Pinpoint the cell where the given text exists, returning its [x, y] midpoint coordinate. 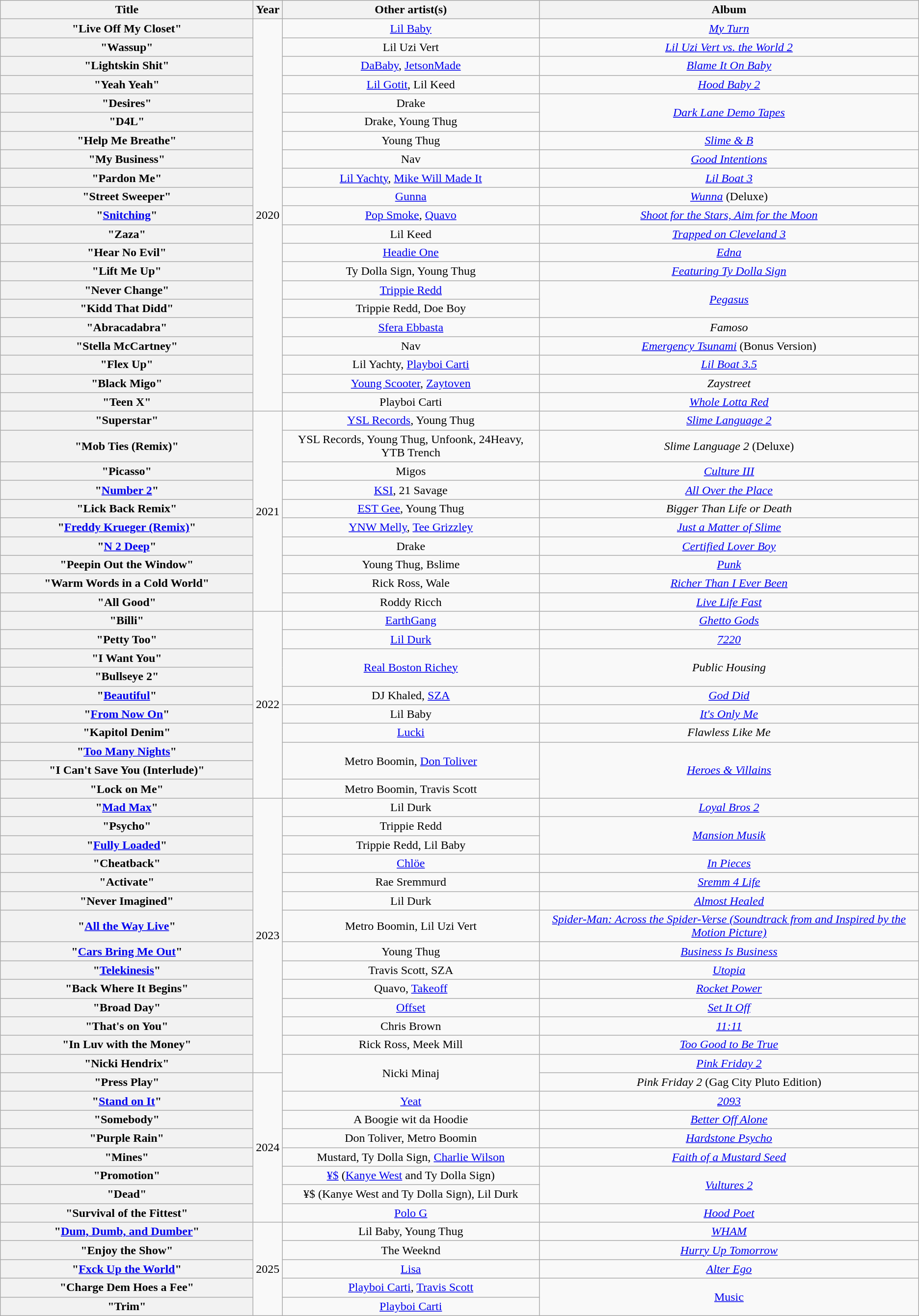
Pink Friday 2 (Gag City Pluto Edition) [730, 1082]
"From Now On" [127, 714]
Offset [411, 1007]
"Fully Loaded" [127, 844]
Bigger Than Life or Death [730, 508]
"Somebody" [127, 1119]
"D4L" [127, 122]
Gunna [411, 196]
"Freddy Krueger (Remix)" [127, 527]
Slime Language 2 [730, 421]
Set It Off [730, 1007]
Loyal Bros 2 [730, 807]
Utopia [730, 970]
God Did [730, 695]
Hardstone Psycho [730, 1138]
In Pieces [730, 864]
"Stella McCartney" [127, 346]
"Lift Me Up" [127, 271]
"Back Where It Begins" [127, 989]
"I Can't Save You (Interlude)" [127, 770]
Faith of a Mustard Seed [730, 1157]
"Purple Rain" [127, 1138]
Metro Boomin, Don Toliver [411, 761]
Emergency Tsunami (Bonus Version) [730, 346]
YSL Records, Young Thug, Unfoonk, 24Heavy, YTB Trench [411, 446]
"Charge Dem Hoes a Fee" [127, 1288]
KSI, 21 Savage [411, 490]
Hurry Up Tomorrow [730, 1250]
Metro Boomin, Lil Uzi Vert [411, 926]
Flawless Like Me [730, 733]
¥$ (Kanye West and Ty Dolla Sign) [411, 1176]
Better Off Alone [730, 1119]
Lisa [411, 1269]
"Survival of the Fittest" [127, 1213]
Blame It On Baby [730, 66]
Pop Smoke, Quavo [411, 215]
DJ Khaled, SZA [411, 695]
Alter Ego [730, 1269]
Rick Ross, Wale [411, 583]
Mustard, Ty Dolla Sign, Charlie Wilson [411, 1157]
Whole Lotta Red [730, 402]
"Dum, Dumb, and Dumber" [127, 1232]
"Press Play" [127, 1082]
Zaystreet [730, 383]
"Live Off My Closet" [127, 28]
Pink Friday 2 [730, 1063]
Quavo, Takeoff [411, 989]
2023 [268, 935]
"My Business" [127, 159]
"Enjoy the Show" [127, 1250]
Year [268, 10]
"Flex Up" [127, 365]
"Mad Max" [127, 807]
Lil Yachty, Mike Will Made It [411, 178]
"Lightskin Shit" [127, 66]
The Weeknd [411, 1250]
"Never Imagined" [127, 901]
"Kapitol Denim" [127, 733]
Other artist(s) [411, 10]
EST Gee, Young Thug [411, 508]
Shoot for the Stars, Aim for the Moon [730, 215]
"Never Change" [127, 290]
2024 [268, 1147]
7220 [730, 639]
Polo G [411, 1213]
Lil Uzi Vert [411, 47]
Pegasus [730, 299]
"Dead" [127, 1194]
Real Boston Richey [411, 667]
Spider-Man: Across the Spider-Verse (Soundtrack from and Inspired by the Motion Picture) [730, 926]
Slime & B [730, 140]
Sfera Ebbasta [411, 327]
"Cheatback" [127, 864]
Metro Boomin, Travis Scott [411, 789]
2020 [268, 215]
EarthGang [411, 621]
"Billi" [127, 621]
Young Scooter, Zaytoven [411, 383]
Yeat [411, 1101]
"Peepin Out the Window" [127, 565]
"Number 2" [127, 490]
"Desires" [127, 103]
Wunna (Deluxe) [730, 196]
"Street Sweeper" [127, 196]
"Black Migo" [127, 383]
Heroes & Villains [730, 770]
Music [730, 1297]
Migos [411, 471]
Hood Baby 2 [730, 84]
Trippie Redd, Doe Boy [411, 309]
All Over the Place [730, 490]
Trapped on Cleveland 3 [730, 234]
"Abracadabra" [127, 327]
"Teen X" [127, 402]
"Superstar" [127, 421]
Almost Healed [730, 901]
2093 [730, 1101]
Nicki Minaj [411, 1073]
"Beautiful" [127, 695]
Certified Lover Boy [730, 546]
Rick Ross, Meek Mill [411, 1045]
"N 2 Deep" [127, 546]
"Nicki Hendrix" [127, 1063]
"Too Many Nights" [127, 751]
Drake, Young Thug [411, 122]
Vultures 2 [730, 1185]
2021 [268, 511]
Trippie Redd, Lil Baby [411, 844]
Too Good to Be True [730, 1045]
"Picasso" [127, 471]
Travis Scott, SZA [411, 970]
Lil Gotit, Lil Keed [411, 84]
"Psycho" [127, 826]
Young Thug, Bslime [411, 565]
"Cars Bring Me Out" [127, 951]
DaBaby, JetsonMade [411, 66]
Richer Than I Ever Been [730, 583]
Don Toliver, Metro Boomin [411, 1138]
"Pardon Me" [127, 178]
Edna [730, 253]
Headie One [411, 253]
Famoso [730, 327]
"Snitching" [127, 215]
"Stand on It" [127, 1101]
YSL Records, Young Thug [411, 421]
"Broad Day" [127, 1007]
YNW Melly, Tee Grizzley [411, 527]
Featuring Ty Dolla Sign [730, 271]
A Boogie wit da Hoodie [411, 1119]
Punk [730, 565]
Lil Yachty, Playboi Carti [411, 365]
WHAM [730, 1232]
"Trim" [127, 1306]
"Lick Back Remix" [127, 508]
My Turn [730, 28]
Lucki [411, 733]
Sremm 4 Life [730, 882]
"Kidd That Didd" [127, 309]
"All Good" [127, 602]
Rae Sremmurd [411, 882]
Mansion Musik [730, 835]
Live Life Fast [730, 602]
Culture III [730, 471]
"Promotion" [127, 1176]
Roddy Ricch [411, 602]
Album [730, 10]
"Zaza" [127, 234]
It's Only Me [730, 714]
"Mob Ties (Remix)" [127, 446]
11:11 [730, 1026]
2025 [268, 1269]
"Activate" [127, 882]
Slime Language 2 (Deluxe) [730, 446]
Good Intentions [730, 159]
Ghetto Gods [730, 621]
"I Want You" [127, 658]
Ty Dolla Sign, Young Thug [411, 271]
"Fxck Up the World" [127, 1269]
"In Luv with the Money" [127, 1045]
"Petty Too" [127, 639]
Dark Lane Demo Tapes [730, 112]
Lil Boat 3 [730, 178]
"That's on You" [127, 1026]
Hood Poet [730, 1213]
Playboi Carti, Travis Scott [411, 1288]
Chlöe [411, 864]
"Hear No Evil" [127, 253]
"Yeah Yeah" [127, 84]
"All the Way Live" [127, 926]
"Warm Words in a Cold World" [127, 583]
2022 [268, 705]
Business Is Business [730, 951]
Chris Brown [411, 1026]
Title [127, 10]
¥$ (Kanye West and Ty Dolla Sign), Lil Durk [411, 1194]
"Lock on Me" [127, 789]
Lil Baby, Young Thug [411, 1232]
Lil Keed [411, 234]
Lil Boat 3.5 [730, 365]
"Telekinesis" [127, 970]
Rocket Power [730, 989]
"Wassup" [127, 47]
Public Housing [730, 667]
"Help Me Breathe" [127, 140]
Just a Matter of Slime [730, 527]
Lil Uzi Vert vs. the World 2 [730, 47]
"Bullseye 2" [127, 677]
"Mines" [127, 1157]
